Determine the [X, Y] coordinate at the center of the cell enclosing the given text.  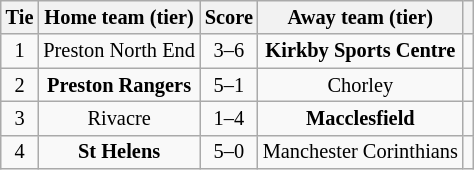
5–0 [229, 152]
Rivacre [118, 118]
Manchester Corinthians [360, 152]
Score [229, 17]
Preston Rangers [118, 85]
1 [20, 51]
4 [20, 152]
5–1 [229, 85]
Kirkby Sports Centre [360, 51]
1–4 [229, 118]
3–6 [229, 51]
Preston North End [118, 51]
3 [20, 118]
Tie [20, 17]
Chorley [360, 85]
Away team (tier) [360, 17]
Home team (tier) [118, 17]
St Helens [118, 152]
Macclesfield [360, 118]
2 [20, 85]
